Return the [x, y] coordinate for the center point of the cell that contains the specified text.  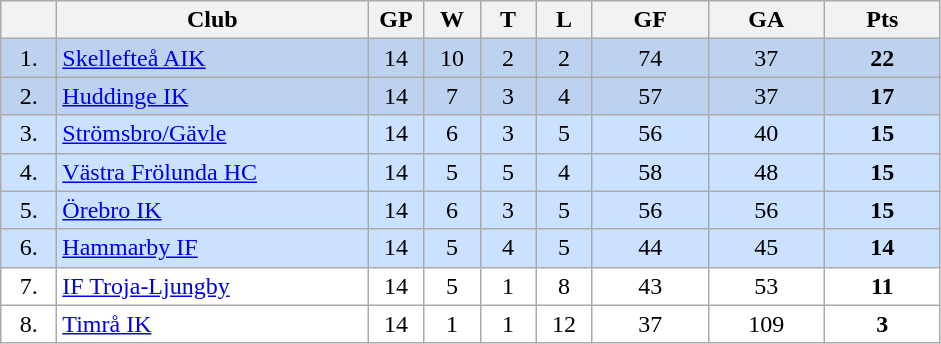
44 [650, 248]
74 [650, 58]
8 [564, 286]
53 [766, 286]
Hammarby IF [212, 248]
11 [882, 286]
Huddinge IK [212, 96]
GA [766, 20]
Skellefteå AIK [212, 58]
Västra Frölunda HC [212, 172]
40 [766, 134]
L [564, 20]
Pts [882, 20]
58 [650, 172]
GP [396, 20]
45 [766, 248]
4. [29, 172]
7. [29, 286]
5. [29, 210]
T [508, 20]
Örebro IK [212, 210]
3. [29, 134]
2. [29, 96]
57 [650, 96]
8. [29, 324]
48 [766, 172]
22 [882, 58]
1. [29, 58]
43 [650, 286]
W [452, 20]
7 [452, 96]
12 [564, 324]
109 [766, 324]
Strömsbro/Gävle [212, 134]
17 [882, 96]
GF [650, 20]
Timrå IK [212, 324]
10 [452, 58]
IF Troja-Ljungby [212, 286]
Club [212, 20]
6. [29, 248]
